Search for the cell housing the specified text and yield its [x, y] center coordinate. 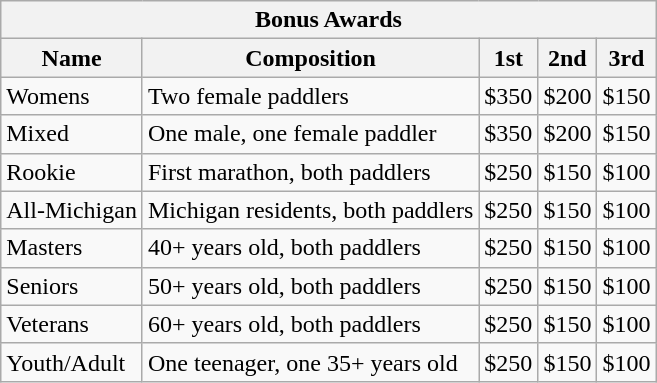
Michigan residents, both paddlers [310, 210]
2nd [568, 58]
Womens [72, 96]
Composition [310, 58]
50+ years old, both paddlers [310, 286]
1st [508, 58]
Rookie [72, 172]
3rd [626, 58]
One teenager, one 35+ years old [310, 362]
Seniors [72, 286]
40+ years old, both paddlers [310, 248]
Youth/Adult [72, 362]
Mixed [72, 134]
All-Michigan [72, 210]
Two female paddlers [310, 96]
Masters [72, 248]
Bonus Awards [328, 20]
Veterans [72, 324]
Name [72, 58]
First marathon, both paddlers [310, 172]
One male, one female paddler [310, 134]
60+ years old, both paddlers [310, 324]
